For the text-containing cell, return its midpoint in [x, y] coordinate format. 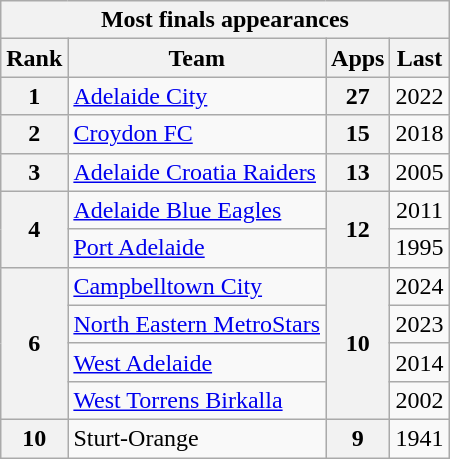
2018 [420, 134]
1941 [420, 438]
West Torrens Birkalla [197, 400]
North Eastern MetroStars [197, 324]
2024 [420, 286]
27 [358, 96]
2022 [420, 96]
West Adelaide [197, 362]
Team [197, 58]
Campbelltown City [197, 286]
Adelaide City [197, 96]
6 [34, 343]
Rank [34, 58]
Croydon FC [197, 134]
1995 [420, 248]
2014 [420, 362]
3 [34, 172]
Most finals appearances [225, 20]
Port Adelaide [197, 248]
4 [34, 229]
15 [358, 134]
12 [358, 229]
2 [34, 134]
13 [358, 172]
Last [420, 58]
2005 [420, 172]
2011 [420, 210]
Adelaide Croatia Raiders [197, 172]
2002 [420, 400]
2023 [420, 324]
9 [358, 438]
Adelaide Blue Eagles [197, 210]
1 [34, 96]
Apps [358, 58]
Sturt-Orange [197, 438]
